Detect which cell encompasses the target text, then output its [X, Y] center coordinate. 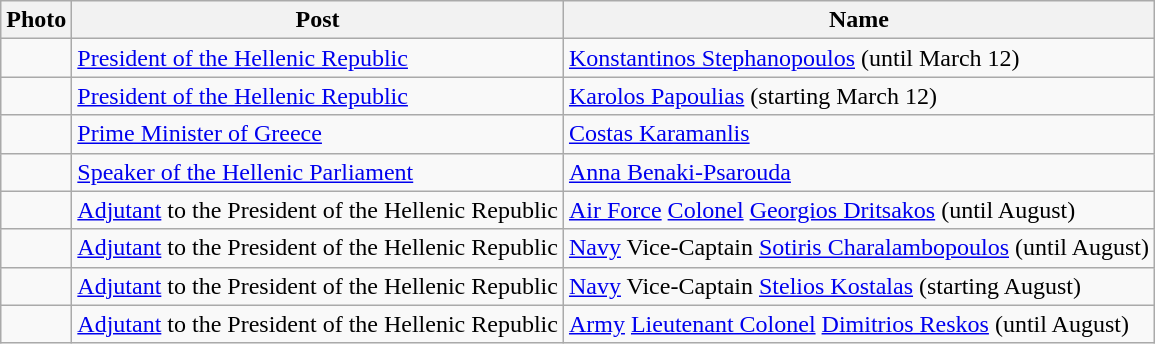
Photo [36, 20]
Karolos Papoulias (starting March 12) [858, 96]
Prime Minister of Greece [318, 134]
Navy Vice-Captain Sotiris Charalambopoulos (until August) [858, 248]
Army Lieutenant Colonel Dimitrios Reskos (until August) [858, 324]
Speaker of the Hellenic Parliament [318, 172]
Konstantinos Stephanopoulos (until March 12) [858, 58]
Anna Benaki-Psarouda [858, 172]
Name [858, 20]
Air Force Colonel Georgios Dritsakos (until August) [858, 210]
Navy Vice-Captain Stelios Kostalas (starting August) [858, 286]
Post [318, 20]
Costas Karamanlis [858, 134]
